Return the (X, Y) coordinate for the center point of the cell that contains the specified text.  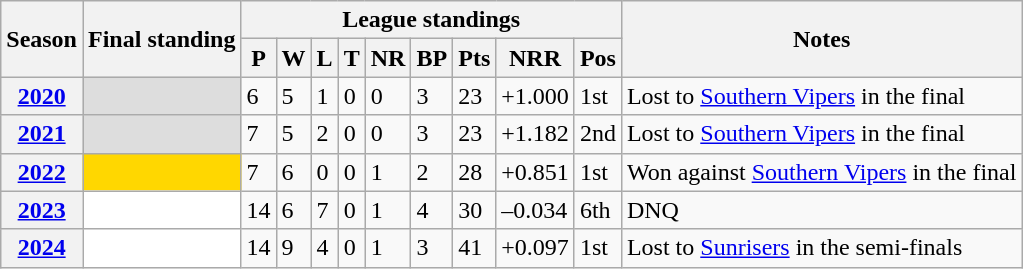
P (258, 58)
30 (474, 210)
2020 (42, 96)
+1.000 (536, 96)
41 (474, 248)
+0.851 (536, 172)
6th (598, 210)
Season (42, 39)
+0.097 (536, 248)
League standings (431, 20)
W (294, 58)
–0.034 (536, 210)
Notes (822, 39)
28 (474, 172)
9 (294, 248)
+1.182 (536, 134)
Final standing (161, 39)
L (324, 58)
Pos (598, 58)
2024 (42, 248)
2021 (42, 134)
NRR (536, 58)
NR (388, 58)
2nd (598, 134)
Pts (474, 58)
2022 (42, 172)
T (352, 58)
2023 (42, 210)
Lost to Sunrisers in the semi-finals (822, 248)
BP (432, 58)
Won against Southern Vipers in the final (822, 172)
DNQ (822, 210)
